Determine the (X, Y) coordinate at the center of the cell enclosing the given text.  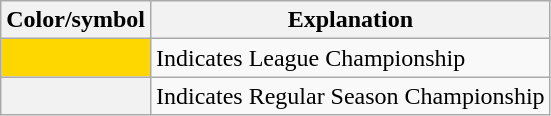
Indicates League Championship (350, 58)
Color/symbol (76, 20)
Explanation (350, 20)
Indicates Regular Season Championship (350, 96)
